Detect which cell encompasses the target text, then output its [x, y] center coordinate. 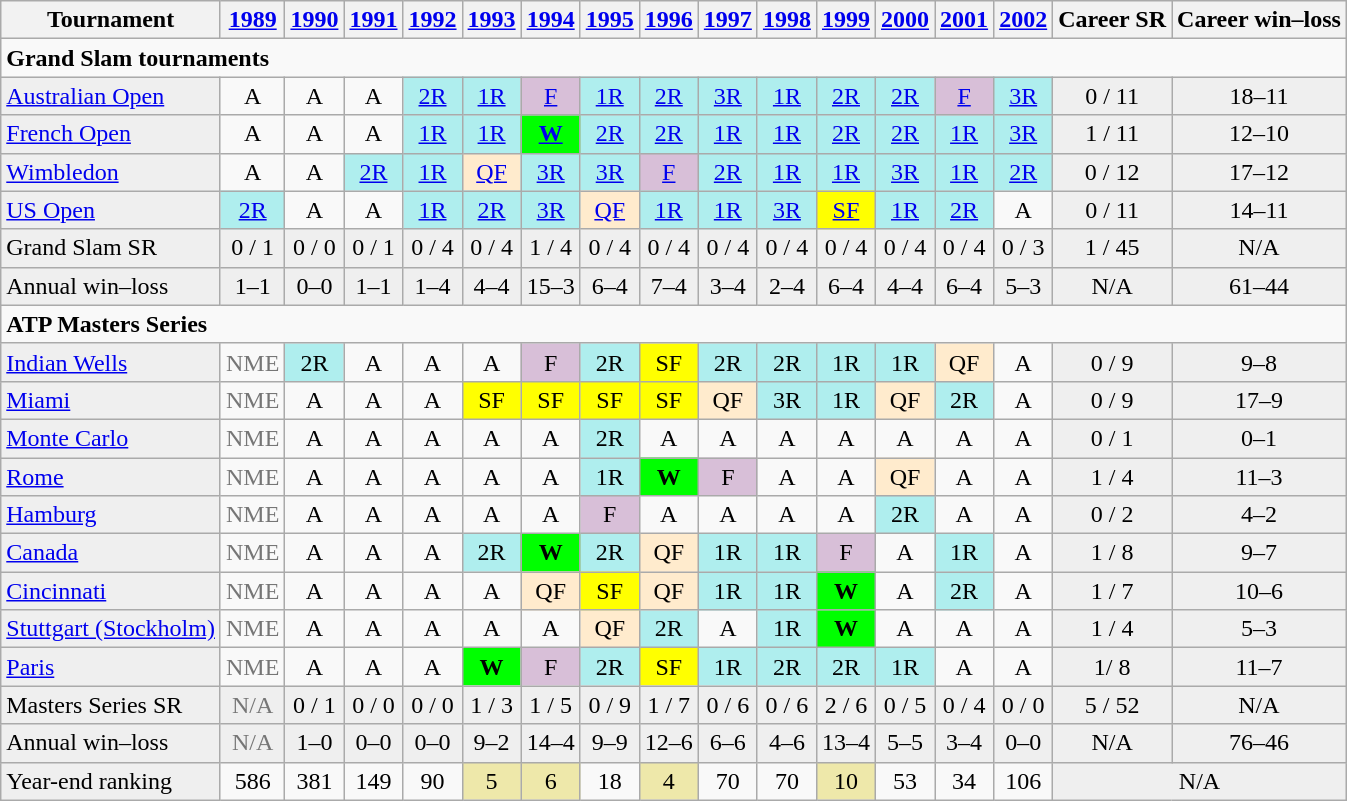
9–2 [492, 743]
0 / 3 [1024, 248]
1 / 5 [550, 705]
90 [432, 781]
1999 [846, 20]
1995 [610, 20]
381 [314, 781]
2002 [1024, 20]
ATP Masters Series [674, 324]
Paris [111, 667]
1/ 8 [1112, 667]
2–4 [786, 286]
1991 [374, 20]
Monte Carlo [111, 438]
9–7 [1260, 553]
149 [374, 781]
Masters Series SR [111, 705]
French Open [111, 134]
2000 [906, 20]
Career win–loss [1260, 20]
0 / 5 [906, 705]
Australian Open [111, 96]
1 / 3 [492, 705]
1990 [314, 20]
0–1 [1260, 438]
61–44 [1260, 286]
1992 [432, 20]
6–6 [728, 743]
18–11 [1260, 96]
6 [550, 781]
US Open [111, 210]
10–6 [1260, 591]
Miami [111, 400]
12–6 [668, 743]
Tournament [111, 20]
0 / 2 [1112, 515]
0 / 12 [1112, 172]
106 [1024, 781]
11–3 [1260, 477]
1997 [728, 20]
Grand Slam SR [111, 248]
1 / 11 [1112, 134]
34 [964, 781]
1 / 8 [1112, 553]
14–4 [550, 743]
Rome [111, 477]
Grand Slam tournaments [674, 58]
4–2 [1260, 515]
53 [906, 781]
13–4 [846, 743]
Year-end ranking [111, 781]
4–6 [786, 743]
1–0 [314, 743]
Hamburg [111, 515]
Wimbledon [111, 172]
18 [610, 781]
586 [252, 781]
Stuttgart (Stockholm) [111, 629]
14–11 [1260, 210]
1994 [550, 20]
7–4 [668, 286]
4 [668, 781]
1998 [786, 20]
1–4 [432, 286]
17–9 [1260, 400]
Canada [111, 553]
9–9 [610, 743]
12–10 [1260, 134]
Cincinnati [111, 591]
5–5 [906, 743]
10 [846, 781]
Indian Wells [111, 362]
17–12 [1260, 172]
9–8 [1260, 362]
15–3 [550, 286]
1996 [668, 20]
2001 [964, 20]
5 / 52 [1112, 705]
Career SR [1112, 20]
11–7 [1260, 667]
2 / 6 [846, 705]
1993 [492, 20]
1 / 45 [1112, 248]
76–46 [1260, 743]
1989 [252, 20]
5 [492, 781]
